Output the [X, Y] coordinate of the center of the cell containing the given text.  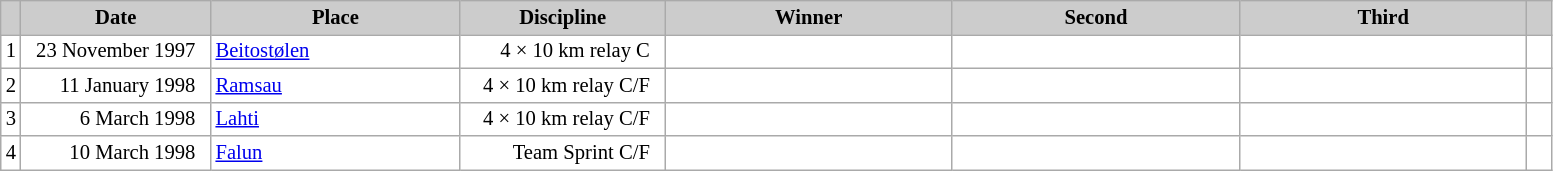
Second [1096, 17]
Date [116, 17]
Beitostølen [336, 51]
10 March 1998 [116, 153]
11 January 1998 [116, 85]
Falun [336, 153]
Place [336, 17]
Team Sprint C/F [562, 153]
3 [11, 119]
4 [11, 153]
Discipline [562, 17]
4 × 10 km relay C [562, 51]
1 [11, 51]
Third [1384, 17]
6 March 1998 [116, 119]
Lahti [336, 119]
Winner [808, 17]
2 [11, 85]
Ramsau [336, 85]
23 November 1997 [116, 51]
